For the text-containing cell, return its midpoint in (x, y) coordinate format. 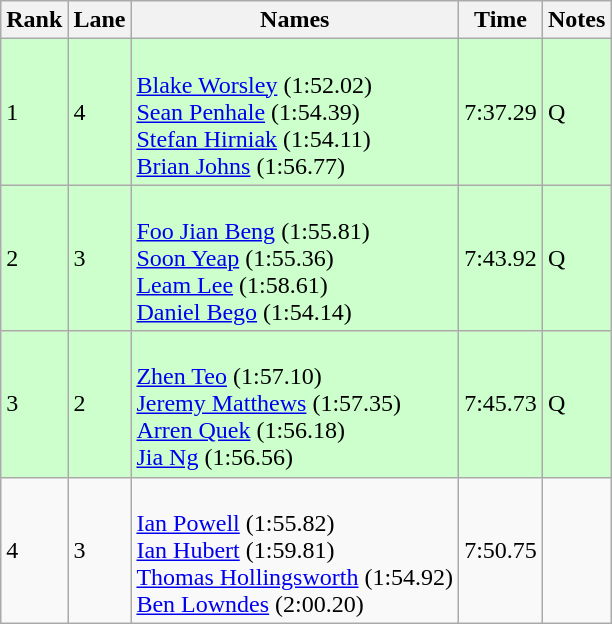
7:45.73 (501, 404)
7:43.92 (501, 258)
Rank (34, 20)
1 (34, 112)
7:50.75 (501, 550)
Notes (576, 20)
Names (295, 20)
Foo Jian Beng (1:55.81)Soon Yeap (1:55.36)Leam Lee (1:58.61)Daniel Bego (1:54.14) (295, 258)
Lane (100, 20)
Ian Powell (1:55.82)Ian Hubert (1:59.81)Thomas Hollingsworth (1:54.92)Ben Lowndes (2:00.20) (295, 550)
Zhen Teo (1:57.10)Jeremy Matthews (1:57.35)Arren Quek (1:56.18)Jia Ng (1:56.56) (295, 404)
Time (501, 20)
7:37.29 (501, 112)
Blake Worsley (1:52.02)Sean Penhale (1:54.39)Stefan Hirniak (1:54.11)Brian Johns (1:56.77) (295, 112)
